Output the (X, Y) coordinate of the center of the cell containing the given text.  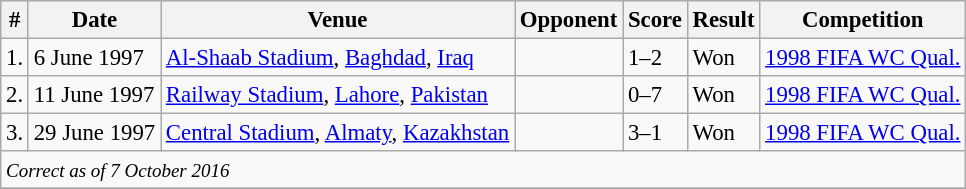
6 June 1997 (94, 58)
Correct as of 7 October 2016 (484, 170)
11 June 1997 (94, 95)
Al-Shaab Stadium, Baghdad, Iraq (338, 58)
3. (15, 133)
3–1 (656, 133)
Opponent (568, 20)
1–2 (656, 58)
# (15, 20)
2. (15, 95)
Venue (338, 20)
29 June 1997 (94, 133)
Result (724, 20)
Date (94, 20)
0–7 (656, 95)
Railway Stadium, Lahore, Pakistan (338, 95)
Competition (863, 20)
1. (15, 58)
Central Stadium, Almaty, Kazakhstan (338, 133)
Score (656, 20)
